Return the (X, Y) coordinate for the center point of the cell that contains the specified text.  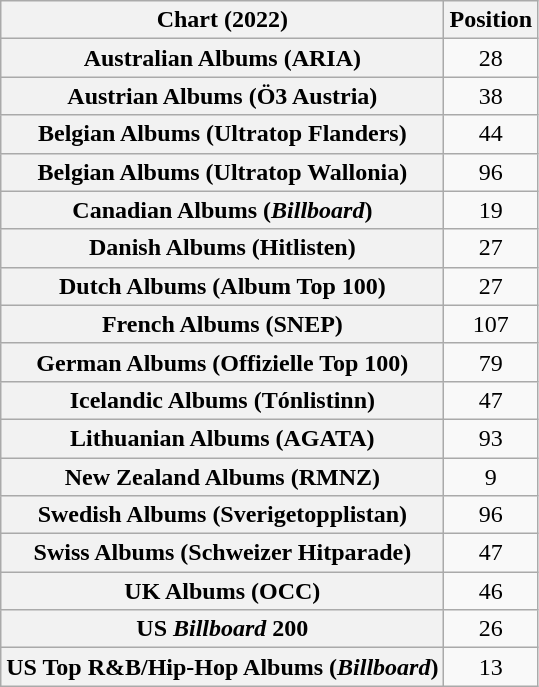
UK Albums (OCC) (222, 591)
13 (491, 667)
Danish Albums (Hitlisten) (222, 248)
US Billboard 200 (222, 629)
Belgian Albums (Ultratop Flanders) (222, 134)
Swedish Albums (Sverigetopplistan) (222, 515)
Australian Albums (ARIA) (222, 58)
New Zealand Albums (RMNZ) (222, 477)
28 (491, 58)
Belgian Albums (Ultratop Wallonia) (222, 172)
Dutch Albums (Album Top 100) (222, 286)
Chart (2022) (222, 20)
French Albums (SNEP) (222, 324)
26 (491, 629)
46 (491, 591)
44 (491, 134)
Canadian Albums (Billboard) (222, 210)
9 (491, 477)
38 (491, 96)
79 (491, 362)
Position (491, 20)
19 (491, 210)
German Albums (Offizielle Top 100) (222, 362)
93 (491, 438)
Swiss Albums (Schweizer Hitparade) (222, 553)
107 (491, 324)
US Top R&B/Hip-Hop Albums (Billboard) (222, 667)
Austrian Albums (Ö3 Austria) (222, 96)
Icelandic Albums (Tónlistinn) (222, 400)
Lithuanian Albums (AGATA) (222, 438)
